Provide the (x, y) coordinate of the cell's center where the given text is located.  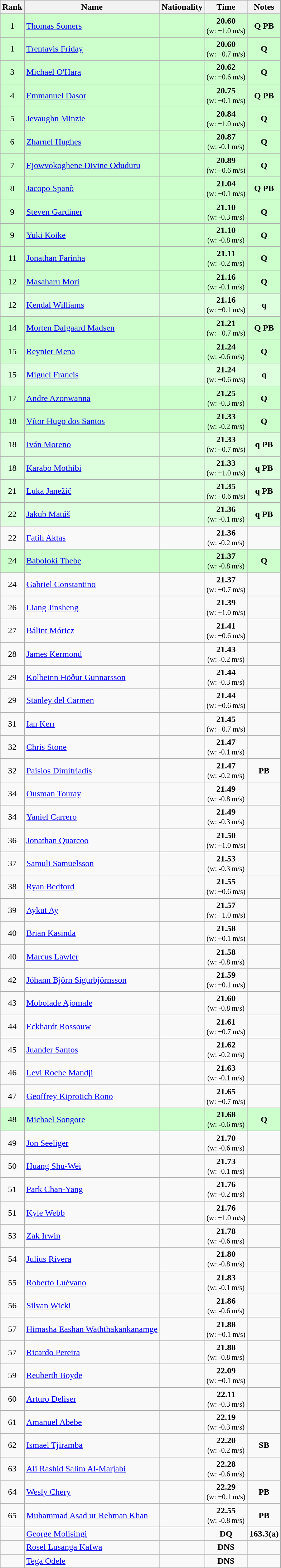
21.24(w: +0.6 m/s) (226, 375)
37 (12, 864)
21.43(w: -0.2 m/s) (226, 654)
Andre Azonwanna (92, 398)
21.63(w: -0.1 m/s) (226, 1073)
Jonathan Quarcoo (92, 840)
22.55(w: -0.8 m/s) (226, 1515)
Paisios Dimitriadis (92, 771)
46 (12, 1073)
Chris Stone (92, 747)
22.20(w: -0.2 m/s) (226, 1445)
6 (12, 142)
Wesly Chery (92, 1492)
4 (12, 95)
21.73(w: -0.1 m/s) (226, 1166)
Thomas Somers (92, 26)
21.11(w: -0.2 m/s) (226, 258)
Rank (12, 7)
Luka Janežič (92, 491)
Eckhardt Rossouw (92, 1026)
Yaniel Carrero (92, 817)
Ryan Bedford (92, 886)
21.86(w: -0.6 m/s) (226, 1306)
Fatih Aktas (92, 537)
21.33(w: +0.7 m/s) (226, 444)
Aykut Ay (92, 910)
20.62(w: +0.6 m/s) (226, 72)
Jevaughn Minzie (92, 119)
20.89(w: +0.6 m/s) (226, 165)
21.50(w: +1.0 m/s) (226, 840)
31 (12, 724)
Brian Kasinda (92, 933)
21.58(w: +0.1 m/s) (226, 933)
64 (12, 1492)
21.10(w: -0.8 m/s) (226, 235)
21.16(w: -0.1 m/s) (226, 281)
21.47(w: -0.1 m/s) (226, 747)
Reynier Mena (92, 351)
Samuli Samuelsson (92, 864)
45 (12, 1050)
21.35(w: +0.6 m/s) (226, 491)
Trentavis Friday (92, 49)
21.37(w: +0.7 m/s) (226, 584)
7 (12, 165)
8 (12, 188)
DQ (226, 1534)
Gabriel Constantino (92, 584)
Silvan Wicki (92, 1306)
Jakub Matúš (92, 514)
21.49(w: -0.3 m/s) (226, 817)
17 (12, 398)
21.16(w: +0.1 m/s) (226, 305)
Muhammad Asad ur Rehman Khan (92, 1515)
21.25(w: -0.3 m/s) (226, 398)
43 (12, 1003)
20.60(w: +0.7 m/s) (226, 49)
21.60(w: -0.8 m/s) (226, 1003)
3 (12, 72)
11 (12, 258)
22.29(w: +0.1 m/s) (226, 1492)
65 (12, 1515)
27 (12, 630)
39 (12, 910)
Tega Odele (92, 1561)
53 (12, 1236)
Rosel Lusanga Kafwa (92, 1547)
Michael Songore (92, 1120)
Jon Seeliger (92, 1143)
22.11(w: -0.3 m/s) (226, 1399)
James Kermond (92, 654)
Nationality (182, 7)
42 (12, 980)
21.47(w: -0.2 m/s) (226, 771)
Kyle Webb (92, 1213)
21.24(w: -0.6 m/s) (226, 351)
SB (264, 1445)
Time (226, 7)
21.76(w: -0.2 m/s) (226, 1189)
21.33(w: +1.0 m/s) (226, 468)
Karabo Mothibi (92, 468)
20.87(w: -0.1 m/s) (226, 142)
21.59(w: +0.1 m/s) (226, 980)
44 (12, 1026)
Yuki Koike (92, 235)
Michael O'Hara (92, 72)
21.36(w: -0.2 m/s) (226, 537)
Notes (264, 7)
21.04(w: +0.1 m/s) (226, 188)
21.70(w: -0.6 m/s) (226, 1143)
26 (12, 607)
Morten Dalgaard Madsen (92, 328)
Ali Rashid Salim Al-Marjabi (92, 1469)
21.55(w: +0.6 m/s) (226, 886)
Ejowvokoghene Divine Oduduru (92, 165)
47 (12, 1096)
21.57(w: +1.0 m/s) (226, 910)
59 (12, 1375)
63 (12, 1469)
21.58(w: -0.8 m/s) (226, 957)
22.28(w: -0.6 m/s) (226, 1469)
Arturo Deliser (92, 1399)
Stanley del Carmen (92, 700)
56 (12, 1306)
Levi Roche Mandji (92, 1073)
Julius Rivera (92, 1259)
21.76(w: +1.0 m/s) (226, 1213)
Liang Jinsheng (92, 607)
55 (12, 1282)
21.33(w: -0.2 m/s) (226, 421)
Marcus Lawler (92, 957)
21.62(w: -0.2 m/s) (226, 1050)
48 (12, 1120)
20.75(w: +0.1 m/s) (226, 95)
Jacopo Spanò (92, 188)
21.39(w: +1.0 m/s) (226, 607)
36 (12, 840)
Zharnel Hughes (92, 142)
Baboloki Thebe (92, 561)
Iván Moreno (92, 444)
Roberto Luévano (92, 1282)
5 (12, 119)
Steven Gardiner (92, 212)
21.10(w: -0.3 m/s) (226, 212)
21.21(w: +0.7 m/s) (226, 328)
28 (12, 654)
Miguel Francis (92, 375)
Ismael Tjiramba (92, 1445)
Juander Santos (92, 1050)
21.44(w: +0.6 m/s) (226, 700)
21.88(w: +0.1 m/s) (226, 1329)
Ricardo Pereira (92, 1352)
21 (12, 491)
21.49(w: -0.8 m/s) (226, 793)
Name (92, 7)
21.53(w: -0.3 m/s) (226, 864)
21.61(w: +0.7 m/s) (226, 1026)
50 (12, 1166)
21.41(w: +0.6 m/s) (226, 630)
21.83(w: -0.1 m/s) (226, 1282)
Mobolade Ajomale (92, 1003)
21.88(w: -0.8 m/s) (226, 1352)
Jóhann Björn Sigurbjörnsson (92, 980)
Ousman Touray (92, 793)
22.09(w: +0.1 m/s) (226, 1375)
Huang Shu-Wei (92, 1166)
21.44(w: -0.3 m/s) (226, 678)
21.68(w: -0.6 m/s) (226, 1120)
21.65(w: +0.7 m/s) (226, 1096)
Reuberth Boyde (92, 1375)
60 (12, 1399)
54 (12, 1259)
14 (12, 328)
21.78(w: -0.6 m/s) (226, 1236)
Himasha Eashan Waththakankanamge (92, 1329)
Masaharu Mori (92, 281)
62 (12, 1445)
20.60(w: +1.0 m/s) (226, 26)
Kendal Williams (92, 305)
Geoffrey Kiprotich Rono (92, 1096)
163.3(a) (264, 1534)
21.36(w: -0.1 m/s) (226, 514)
Vítor Hugo dos Santos (92, 421)
20.84(w: +1.0 m/s) (226, 119)
38 (12, 886)
Zak Irwin (92, 1236)
George Molisingi (92, 1534)
21.80(w: -0.8 m/s) (226, 1259)
61 (12, 1422)
Bálint Móricz (92, 630)
Emmanuel Dasor (92, 95)
49 (12, 1143)
Jonathan Farinha (92, 258)
22.19(w: -0.3 m/s) (226, 1422)
21.37(w: -0.8 m/s) (226, 561)
21.45(w: +0.7 m/s) (226, 724)
Kolbeinn Höður Gunnarsson (92, 678)
Park Chan-Yang (92, 1189)
Amanuel Abebe (92, 1422)
Ian Kerr (92, 724)
